Return the (X, Y) coordinate for the center point of the cell that contains the specified text.  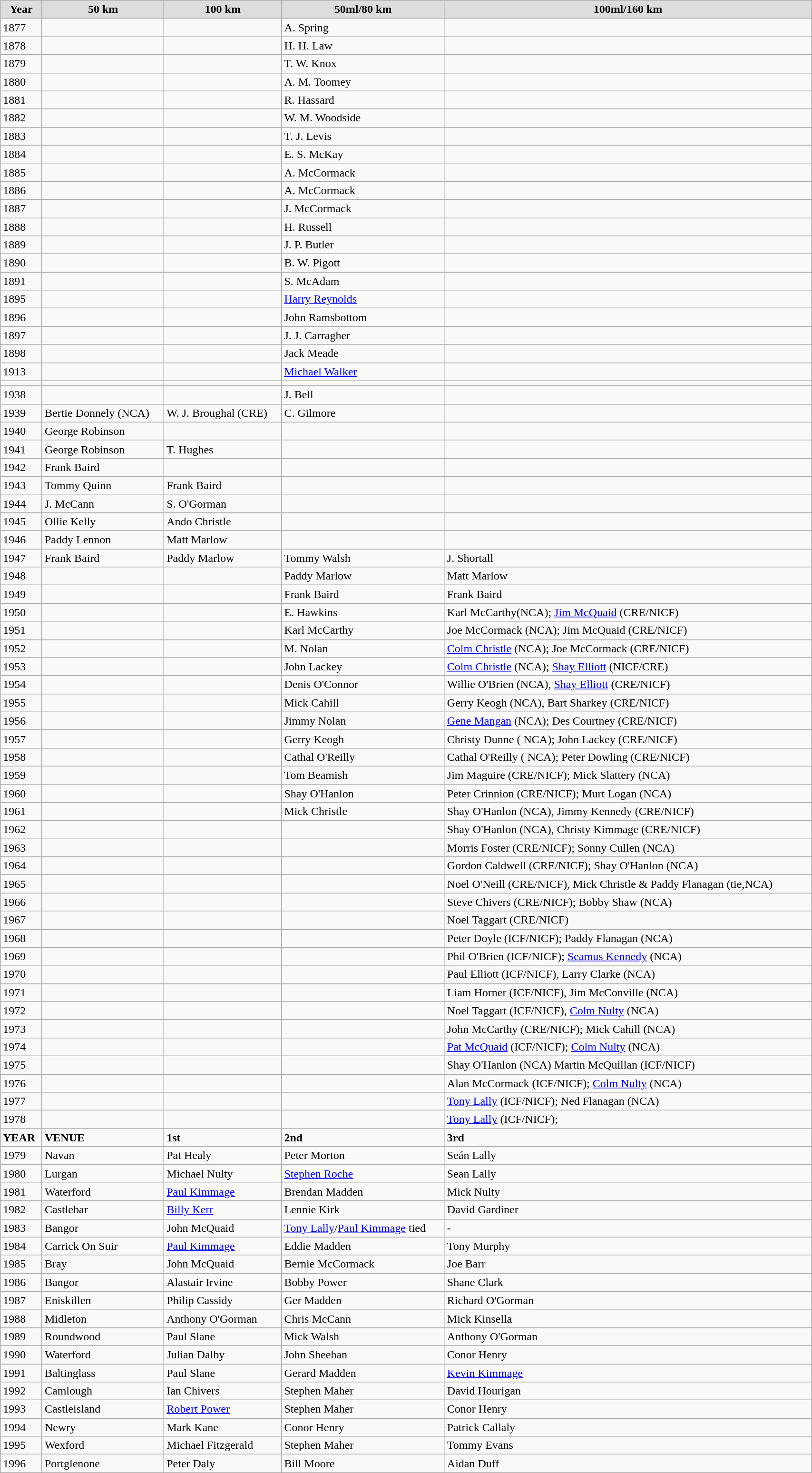
Mick Kinsella (628, 1318)
Philip Cassidy (223, 1300)
1979 (21, 1156)
Colm Christle (NCA); Joe McCormack (CRE/NICF) (628, 648)
Tommy Evans (628, 1445)
Denis O'Connor (363, 685)
Carrick On Suir (103, 1246)
Paddy Lennon (103, 540)
Gene Mangan (NCA); Des Courtney (CRE/NICF) (628, 721)
1988 (21, 1318)
Alastair Irvine (223, 1282)
Gerry Keogh (NCA), Bart Sharkey (CRE/NICF) (628, 703)
Phil O'Brien (ICF/NICF); Seamus Kennedy (NCA) (628, 956)
Liam Horner (ICF/NICF), Jim McConville (NCA) (628, 992)
Roundwood (103, 1336)
Year (21, 10)
1994 (21, 1427)
Newry (103, 1427)
1963 (21, 848)
Ollie Kelly (103, 522)
1989 (21, 1336)
1977 (21, 1101)
Shay O'Hanlon (NCA) Martin McQuillan (ICF/NICF) (628, 1065)
1886 (21, 190)
Alan McCormack (ICF/NICF); Colm Nulty (NCA) (628, 1083)
3rd (628, 1138)
Bobby Power (363, 1282)
Midleton (103, 1318)
1985 (21, 1264)
1887 (21, 208)
Tommy Quinn (103, 485)
1968 (21, 938)
1946 (21, 540)
Pat McQuaid (ICF/NICF); Colm Nulty (NCA) (628, 1047)
1969 (21, 956)
David Gardiner (628, 1210)
1951 (21, 630)
100 km (223, 10)
Noel Taggart (CRE/NICF) (628, 920)
Harry Reynolds (363, 299)
Bertie Donnely (NCA) (103, 413)
1896 (21, 317)
1891 (21, 281)
1992 (21, 1391)
1974 (21, 1047)
Bray (103, 1264)
Tony Lally (ICF/NICF); Ned Flanagan (NCA) (628, 1101)
1947 (21, 558)
Noel Taggart (ICF/NICF), Colm Nulty (NCA) (628, 1011)
Shay O'Hanlon (363, 793)
1939 (21, 413)
50 km (103, 10)
Tony Lally (ICF/NICF); (628, 1119)
1895 (21, 299)
1955 (21, 703)
1880 (21, 82)
1954 (21, 685)
1941 (21, 449)
Karl McCarthy (363, 630)
Bill Moore (363, 1463)
Steve Chivers (CRE/NICF); Bobby Shaw (NCA) (628, 902)
1965 (21, 884)
1944 (21, 504)
1885 (21, 172)
Joe McCormack (NCA); Jim McQuaid (CRE/NICF) (628, 630)
J. Shortall (628, 558)
1956 (21, 721)
John Ramsbottom (363, 317)
Aidan Duff (628, 1463)
Bernie McCormack (363, 1264)
J. Bell (363, 395)
1953 (21, 667)
Christy Dunne ( NCA); John Lackey (CRE/NICF) (628, 739)
1888 (21, 227)
1983 (21, 1228)
50ml/80 km (363, 10)
1973 (21, 1029)
J. McCormack (363, 208)
H. H. Law (363, 46)
Mick Cahill (363, 703)
Wexford (103, 1445)
Portglenone (103, 1463)
Seán Lally (628, 1156)
Eddie Madden (363, 1246)
1945 (21, 522)
Tony Lally/Paul Kimmage tied (363, 1228)
1993 (21, 1409)
Stephen Roche (363, 1174)
2nd (363, 1138)
Tony Murphy (628, 1246)
Shane Clark (628, 1282)
1884 (21, 154)
1975 (21, 1065)
Karl McCarthy(NCA); Jim McQuaid (CRE/NICF) (628, 612)
1978 (21, 1119)
1960 (21, 793)
1949 (21, 594)
Kevin Kimmage (628, 1373)
E. Hawkins (363, 612)
Pat Healy (223, 1156)
Paul Elliott (ICF/NICF), Larry Clarke (NCA) (628, 974)
Noel O'Neill (CRE/NICF), Mick Christle & Paddy Flanagan (tie,NCA) (628, 884)
Cathal O'Reilly (363, 757)
Shay O'Hanlon (NCA), Christy Kimmage (CRE/NICF) (628, 830)
H. Russell (363, 227)
T. J. Levis (363, 136)
Sean Lally (628, 1174)
Colm Christle (NCA); Shay Elliott (NICF/CRE) (628, 667)
1877 (21, 28)
1959 (21, 775)
1966 (21, 902)
Jack Meade (363, 354)
Jim Maguire (CRE/NICF); Mick Slattery (NCA) (628, 775)
1882 (21, 118)
VENUE (103, 1138)
J. J. Carragher (363, 335)
1940 (21, 431)
Camlough (103, 1391)
E. S. McKay (363, 154)
1889 (21, 245)
Mick Nulty (628, 1192)
1883 (21, 136)
A. M. Toomey (363, 82)
1958 (21, 757)
1962 (21, 830)
1948 (21, 576)
C. Gilmore (363, 413)
S. O'Gorman (223, 504)
Mark Kane (223, 1427)
1878 (21, 46)
YEAR (21, 1138)
Brendan Madden (363, 1192)
Baltinglass (103, 1373)
John Sheehan (363, 1355)
1913 (21, 372)
R. Hassard (363, 100)
Peter Doyle (ICF/NICF); Paddy Flanagan (NCA) (628, 938)
1881 (21, 100)
Michael Nulty (223, 1174)
Tommy Walsh (363, 558)
Jimmy Nolan (363, 721)
A. Spring (363, 28)
1938 (21, 395)
Joe Barr (628, 1264)
1943 (21, 485)
1961 (21, 812)
1964 (21, 866)
1980 (21, 1174)
Richard O'Gorman (628, 1300)
1982 (21, 1210)
1996 (21, 1463)
Michael Fitzgerald (223, 1445)
1991 (21, 1373)
1967 (21, 920)
1890 (21, 263)
Chris McCann (363, 1318)
John Lackey (363, 667)
100ml/160 km (628, 10)
Lurgan (103, 1174)
W. J. Broughal (CRE) (223, 413)
David Hourigan (628, 1391)
Castleisland (103, 1409)
S. McAdam (363, 281)
Gerard Madden (363, 1373)
1972 (21, 1011)
1971 (21, 992)
1898 (21, 354)
B. W. Pigott (363, 263)
Billy Kerr (223, 1210)
J. McCann (103, 504)
T. Hughes (223, 449)
Mick Walsh (363, 1336)
Robert Power (223, 1409)
Patrick Callaly (628, 1427)
1990 (21, 1355)
1942 (21, 467)
Julian Dalby (223, 1355)
Peter Crinnion (CRE/NICF); Murt Logan (NCA) (628, 793)
Ando Christle (223, 522)
1987 (21, 1300)
M. Nolan (363, 648)
1897 (21, 335)
1952 (21, 648)
Ger Madden (363, 1300)
Navan (103, 1156)
Lennie Kirk (363, 1210)
1995 (21, 1445)
1970 (21, 974)
J. P. Butler (363, 245)
Morris Foster (CRE/NICF); Sonny Cullen (NCA) (628, 848)
W. M. Woodside (363, 118)
1976 (21, 1083)
Shay O'Hanlon (NCA), Jimmy Kennedy (CRE/NICF) (628, 812)
1957 (21, 739)
Mick Christle (363, 812)
Peter Morton (363, 1156)
- (628, 1228)
T. W. Knox (363, 64)
Castlebar (103, 1210)
1st (223, 1138)
1986 (21, 1282)
1984 (21, 1246)
Eniskillen (103, 1300)
Tom Beamish (363, 775)
1981 (21, 1192)
Ian Chivers (223, 1391)
Peter Daly (223, 1463)
Gerry Keogh (363, 739)
Cathal O'Reilly ( NCA); Peter Dowling (CRE/NICF) (628, 757)
Michael Walker (363, 372)
John McCarthy (CRE/NICF); Mick Cahill (NCA) (628, 1029)
1879 (21, 64)
1950 (21, 612)
Gordon Caldwell (CRE/NICF); Shay O'Hanlon (NCA) (628, 866)
Willie O'Brien (NCA), Shay Elliott (CRE/NICF) (628, 685)
